Determine the (X, Y) coordinate at the center of the cell enclosing the given text.  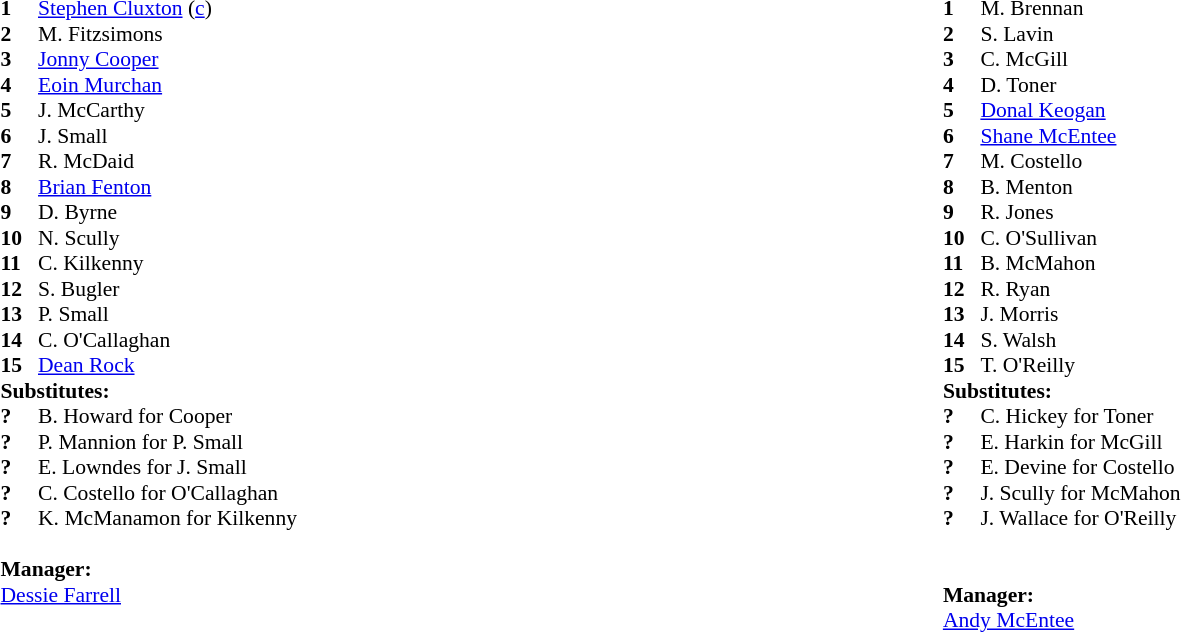
C. Hickey for Toner (1080, 417)
C. O'Callaghan (168, 340)
S. Lavin (1080, 34)
R. Ryan (1080, 289)
N. Scully (168, 238)
E. Harkin for McGill (1080, 442)
Dean Rock (168, 365)
Dessie Farrell (148, 595)
J. McCarthy (168, 111)
E. Lowndes for J. Small (168, 467)
D. Byrne (168, 213)
J. Morris (1080, 315)
Brian Fenton (168, 187)
S. Bugler (168, 289)
C. O'Sullivan (1080, 238)
T. O'Reilly (1080, 365)
P. Small (168, 315)
C. Kilkenny (168, 263)
S. Walsh (1080, 340)
P. Mannion for P. Small (168, 442)
Shane McEntee (1080, 136)
R. McDaid (168, 161)
J. Wallace for O'Reilly (1080, 519)
C. McGill (1080, 59)
M. Costello (1080, 161)
D. Toner (1080, 85)
J. Small (168, 136)
Donal Keogan (1080, 111)
Jonny Cooper (168, 59)
J. Scully for McMahon (1080, 493)
Eoin Murchan (168, 85)
R. Jones (1080, 213)
M. Fitzsimons (168, 34)
E. Devine for Costello (1080, 467)
B. Menton (1080, 187)
K. McManamon for Kilkenny (168, 519)
B. Howard for Cooper (168, 417)
B. McMahon (1080, 263)
C. Costello for O'Callaghan (168, 493)
